Pinpoint the cell where the given text exists, returning its [x, y] midpoint coordinate. 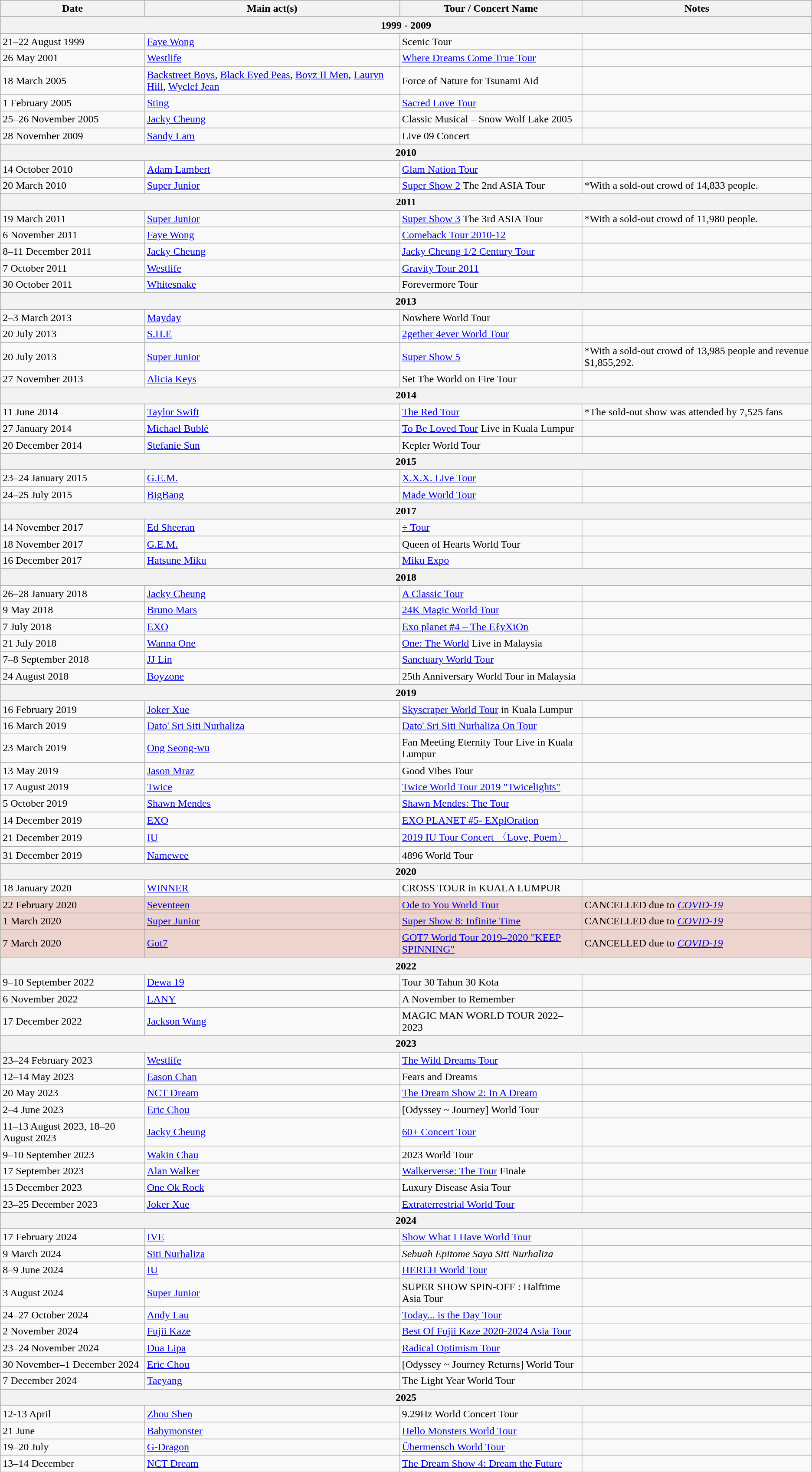
Taylor Swift [272, 412]
Force of Nature for Tsunami Aid [491, 81]
16 March 2019 [72, 726]
23–24 November 2024 [72, 1348]
Super Show 8: Infinite Time [491, 921]
26 May 2001 [72, 58]
8–11 December 2011 [72, 252]
Made World Tour [491, 494]
Ode to You World Tour [491, 905]
One: The World Live in Malaysia [491, 643]
14 October 2010 [72, 169]
Luxury Disease Asia Tour [491, 1187]
30 November–1 December 2024 [72, 1364]
18 November 2017 [72, 544]
17 February 2024 [72, 1237]
24K Magic World Tour [491, 610]
A Classic Tour [491, 594]
Today... is the Day Tour [491, 1315]
2024 [406, 1221]
12-13 April [72, 1414]
Best Of Fujii Kaze 2020-2024 Asia Tour [491, 1331]
2022 [406, 966]
The Wild Dreams Tour [491, 1060]
LANY [272, 999]
WINNER [272, 888]
6 November 2011 [72, 235]
Tour 30 Tahun 30 Kota [491, 982]
Fears and Dreams [491, 1077]
Good Vibes Tour [491, 770]
Namewee [272, 855]
11–13 August 2023, 18–20 August 2023 [72, 1132]
Fujii Kaze [272, 1331]
9–10 September 2023 [72, 1154]
2023 World Tour [491, 1154]
27 November 2013 [72, 379]
[Odyssey ~ Journey Returns] World Tour [491, 1364]
Sting [272, 103]
The Dream Show 2: In A Dream [491, 1093]
20 March 2010 [72, 185]
Where Dreams Come True Tour [491, 58]
19–20 July [72, 1447]
*With a sold-out crowd of 13,985 people and revenue $1,855,292. [697, 357]
9 May 2018 [72, 610]
23–25 December 2023 [72, 1204]
Sanctuary World Tour [491, 660]
23–24 February 2023 [72, 1060]
15 December 2023 [72, 1187]
2–4 June 2023 [72, 1110]
Tour / Concert Name [491, 9]
25th Anniversary World Tour in Malaysia [491, 676]
One Ok Rock [272, 1187]
Übermensch World Tour [491, 1447]
Show What I Have World Tour [491, 1237]
7 July 2018 [72, 627]
31 December 2019 [72, 855]
Fan Meeting Eternity Tour Live in Kuala Lumpur [491, 748]
16 February 2019 [72, 709]
Scenic Tour [491, 42]
20 May 2023 [72, 1093]
Dua Lipa [272, 1348]
JJ Lin [272, 660]
Twice World Tour 2019 "Twicelights" [491, 787]
Dato' Sri Siti Nurhaliza [272, 726]
Sacred Love Tour [491, 103]
2gether 4ever World Tour [491, 334]
1 February 2005 [72, 103]
28 November 2009 [72, 136]
Sandy Lam [272, 136]
7–8 September 2018 [72, 660]
2017 [406, 511]
22 February 2020 [72, 905]
Eason Chan [272, 1077]
Twice [272, 787]
Hatsune Miku [272, 561]
Super Show 5 [491, 357]
Babymonster [272, 1430]
2019 IU Tour Concert 〈Love, Poem〉 [491, 838]
HEREH World Tour [491, 1270]
Seventeen [272, 905]
Whitesnake [272, 285]
2 November 2024 [72, 1331]
2025 [406, 1397]
16 December 2017 [72, 561]
Queen of Hearts World Tour [491, 544]
Stefanie Sun [272, 445]
Nowhere World Tour [491, 318]
27 January 2014 [72, 428]
Kepler World Tour [491, 445]
2018 [406, 577]
Hello Monsters World Tour [491, 1430]
14 November 2017 [72, 528]
The Red Tour [491, 412]
2020 [406, 871]
EXO PLANET #5- EXplOration [491, 820]
Zhou Shen [272, 1414]
Walkerverse: The Tour Finale [491, 1171]
Wakin Chau [272, 1154]
Exo planet #4 – The EℓyXiOn [491, 627]
14 December 2019 [72, 820]
Main act(s) [272, 9]
24 August 2018 [72, 676]
Jacky Cheung 1/2 Century Tour [491, 252]
12–14 May 2023 [72, 1077]
Forevermore Tour [491, 285]
BigBang [272, 494]
11 June 2014 [72, 412]
9.29Hz World Concert Tour [491, 1414]
7 March 2020 [72, 943]
Glam Nation Tour [491, 169]
*With a sold-out crowd of 14,833 people. [697, 185]
18 January 2020 [72, 888]
18 March 2005 [72, 81]
IVE [272, 1237]
2010 [406, 152]
24–25 July 2015 [72, 494]
Skyscraper World Tour in Kuala Lumpur [491, 709]
Classic Musical – Snow Wolf Lake 2005 [491, 119]
Date [72, 9]
23 March 2019 [72, 748]
Alicia Keys [272, 379]
23–24 January 2015 [72, 478]
*With a sold-out crowd of 11,980 people. [697, 218]
26–28 January 2018 [72, 594]
2013 [406, 301]
1 March 2020 [72, 921]
19 March 2011 [72, 218]
3 August 2024 [72, 1292]
21–22 August 1999 [72, 42]
Sebuah Epitome Saya Siti Nurhaliza [491, 1254]
2019 [406, 693]
CROSS TOUR in KUALA LUMPUR [491, 888]
Radical Optimism Tour [491, 1348]
2014 [406, 395]
Super Show 3 The 3rd ASIA Tour [491, 218]
7 October 2011 [72, 268]
7 December 2024 [72, 1381]
Ong Seong-wu [272, 748]
Ed Sheeran [272, 528]
Boyzone [272, 676]
X.X.X. Live Tour [491, 478]
2023 [406, 1044]
Jason Mraz [272, 770]
SUPER SHOW SPIN-OFF : Halftime Asia Tour [491, 1292]
Alan Walker [272, 1171]
Andy Lau [272, 1315]
To Be Loved Tour Live in Kuala Lumpur [491, 428]
Super Show 2 The 2nd ASIA Tour [491, 185]
A November to Remember [491, 999]
2011 [406, 202]
30 October 2011 [72, 285]
Taeyang [272, 1381]
Miku Expo [491, 561]
13–14 December [72, 1463]
S.H.E [272, 334]
G-Dragon [272, 1447]
The Dream Show 4: Dream the Future [491, 1463]
17 August 2019 [72, 787]
÷ Tour [491, 528]
9–10 September 2022 [72, 982]
Extraterrestrial World Tour [491, 1204]
9 March 2024 [72, 1254]
21 June [72, 1430]
Live 09 Concert [491, 136]
The Light Year World Tour [491, 1381]
Gravity Tour 2011 [491, 268]
1999 - 2009 [406, 25]
8–9 June 2024 [72, 1270]
2–3 March 2013 [72, 318]
6 November 2022 [72, 999]
[Odyssey ~ Journey] World Tour [491, 1110]
5 October 2019 [72, 804]
Dewa 19 [272, 982]
Got7 [272, 943]
Siti Nurhaliza [272, 1254]
Notes [697, 9]
20 December 2014 [72, 445]
Jackson Wang [272, 1022]
Shawn Mendes: The Tour [491, 804]
Set The World on Fire Tour [491, 379]
60+ Concert Tour [491, 1132]
17 December 2022 [72, 1022]
25–26 November 2005 [72, 119]
Comeback Tour 2010-12 [491, 235]
Shawn Mendes [272, 804]
Michael Bublé [272, 428]
Mayday [272, 318]
Adam Lambert [272, 169]
21 July 2018 [72, 643]
Bruno Mars [272, 610]
17 September 2023 [72, 1171]
*The sold-out show was attended by 7,525 fans [697, 412]
MAGIC MAN WORLD TOUR 2022–2023 [491, 1022]
Dato' Sri Siti Nurhaliza On Tour [491, 726]
2015 [406, 461]
Wanna One [272, 643]
13 May 2019 [72, 770]
24–27 October 2024 [72, 1315]
4896 World Tour [491, 855]
GOT7 World Tour 2019–2020 "KEEP SPINNING" [491, 943]
21 December 2019 [72, 838]
Backstreet Boys, Black Eyed Peas, Boyz II Men, Lauryn Hill, Wyclef Jean [272, 81]
